Return (x, y) of the center of cell containing provided text 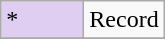
* (42, 20)
Record (124, 20)
